Determine the (x, y) coordinate at the center of the cell enclosing the given text.  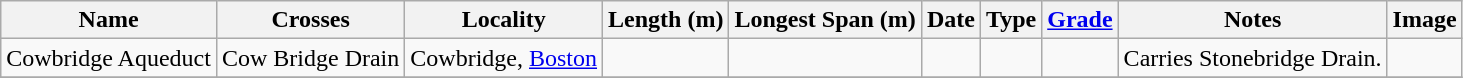
Grade (1080, 20)
Image (1424, 20)
Length (m) (666, 20)
Name (109, 20)
Date (950, 20)
Longest Span (m) (825, 20)
Notes (1252, 20)
Carries Stonebridge Drain. (1252, 58)
Cowbridge Aqueduct (109, 58)
Locality (504, 20)
Cowbridge, Boston (504, 58)
Crosses (310, 20)
Cow Bridge Drain (310, 58)
Type (1010, 20)
